From the cell containing the given text, extract its center point as (x, y) coordinate. 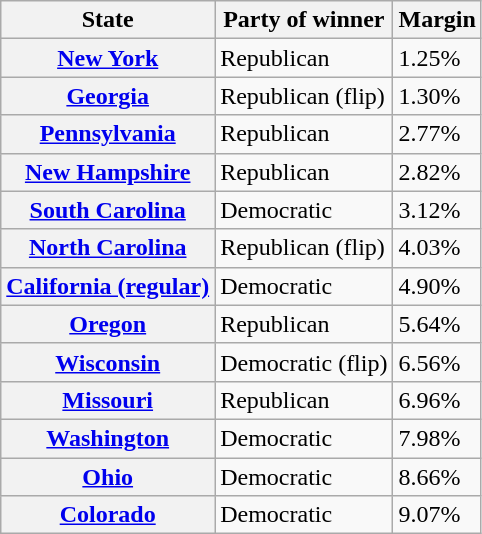
Colorado (108, 515)
New Hampshire (108, 172)
State (108, 20)
2.82% (437, 172)
6.96% (437, 400)
3.12% (437, 210)
Georgia (108, 96)
4.90% (437, 286)
Oregon (108, 324)
New York (108, 58)
Missouri (108, 400)
1.30% (437, 96)
Party of winner (304, 20)
6.56% (437, 362)
South Carolina (108, 210)
Pennsylvania (108, 134)
Wisconsin (108, 362)
Ohio (108, 477)
North Carolina (108, 248)
7.98% (437, 438)
8.66% (437, 477)
9.07% (437, 515)
4.03% (437, 248)
Democratic (flip) (304, 362)
1.25% (437, 58)
2.77% (437, 134)
Margin (437, 20)
5.64% (437, 324)
Washington (108, 438)
California (regular) (108, 286)
